Capture the cell that displays the provided text and extract its [X, Y] central coordinate. 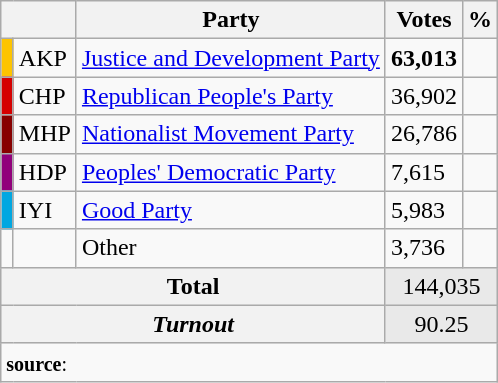
63,013 [424, 58]
3,736 [424, 248]
7,615 [424, 172]
Republican People's Party [230, 96]
source: [250, 362]
% [480, 20]
90.25 [441, 324]
AKP [44, 58]
Nationalist Movement Party [230, 134]
HDP [44, 172]
36,902 [424, 96]
Peoples' Democratic Party [230, 172]
Party [230, 20]
Total [194, 286]
Justice and Development Party [230, 58]
Other [230, 248]
Turnout [194, 324]
Votes [424, 20]
MHP [44, 134]
IYI [44, 210]
144,035 [441, 286]
CHP [44, 96]
5,983 [424, 210]
26,786 [424, 134]
Good Party [230, 210]
